Identify which cell holds the provided text, then report its [x, y] central coordinate. 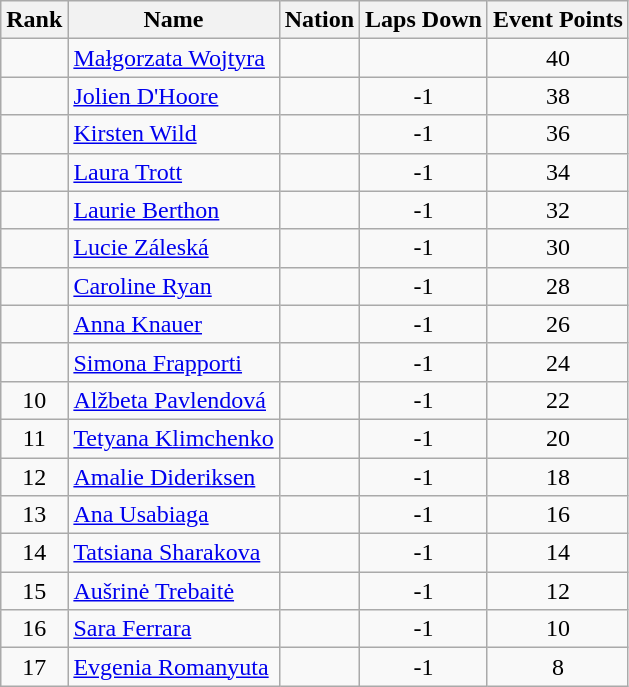
Kirsten Wild [174, 134]
26 [558, 324]
24 [558, 362]
28 [558, 286]
Amalie Dideriksen [174, 477]
15 [34, 591]
Alžbeta Pavlendová [174, 400]
34 [558, 172]
Nation [319, 20]
Aušrinė Trebaitė [174, 591]
Ana Usabiaga [174, 515]
30 [558, 248]
40 [558, 58]
Anna Knauer [174, 324]
13 [34, 515]
Caroline Ryan [174, 286]
Laps Down [424, 20]
8 [558, 667]
20 [558, 438]
Jolien D'Hoore [174, 96]
11 [34, 438]
Lucie Záleská [174, 248]
38 [558, 96]
36 [558, 134]
Tetyana Klimchenko [174, 438]
Rank [34, 20]
Małgorzata Wojtyra [174, 58]
22 [558, 400]
Evgenia Romanyuta [174, 667]
17 [34, 667]
32 [558, 210]
Name [174, 20]
Event Points [558, 20]
Laura Trott [174, 172]
Sara Ferrara [174, 629]
18 [558, 477]
Tatsiana Sharakova [174, 553]
Laurie Berthon [174, 210]
Simona Frapporti [174, 362]
